Return [x, y] of the center of cell containing provided text 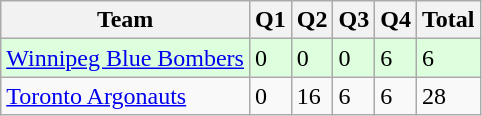
Team [126, 20]
Q1 [270, 20]
Q3 [354, 20]
28 [448, 96]
16 [312, 96]
Q4 [396, 20]
Q2 [312, 20]
Total [448, 20]
Toronto Argonauts [126, 96]
Winnipeg Blue Bombers [126, 58]
